Determine the (X, Y) coordinate at the center of the cell enclosing the given text.  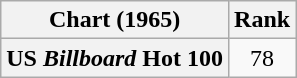
Rank (262, 20)
Chart (1965) (115, 20)
US Billboard Hot 100 (115, 58)
78 (262, 58)
